Capture the cell that displays the provided text and extract its [X, Y] central coordinate. 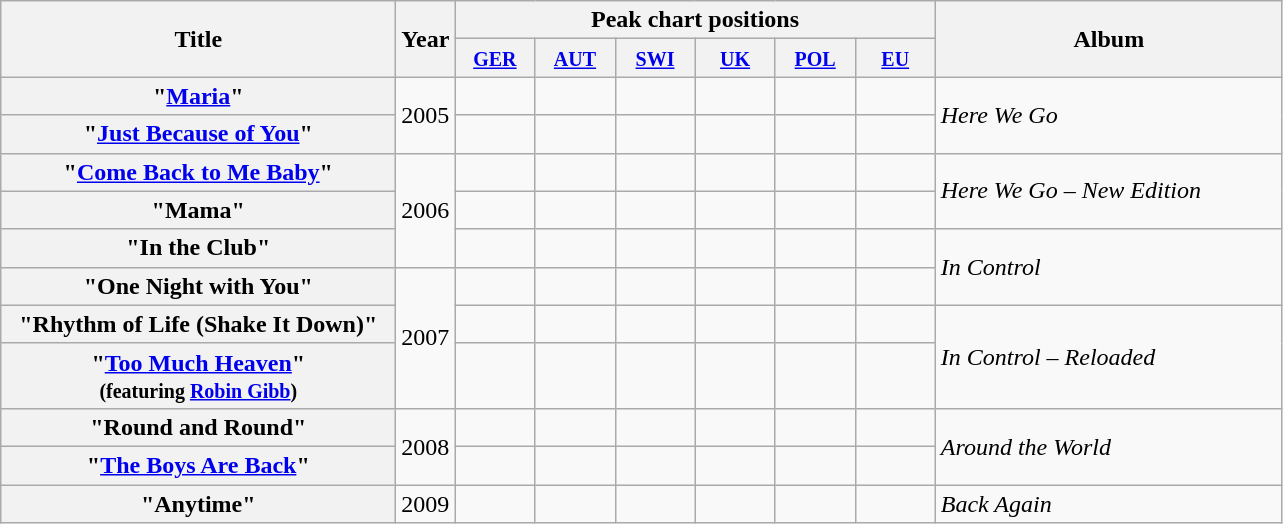
EU [895, 58]
POL [815, 58]
GER [495, 58]
Here We Go – New Edition [1108, 191]
SWI [655, 58]
2005 [426, 115]
"Rhythm of Life (Shake It Down)" [198, 324]
2009 [426, 503]
Year [426, 39]
"One Night with You" [198, 286]
Around the World [1108, 446]
Album [1108, 39]
"The Boys Are Back" [198, 465]
Here We Go [1108, 115]
"Mama" [198, 210]
AUT [575, 58]
2006 [426, 210]
"Anytime" [198, 503]
"In the Club" [198, 248]
"Round and Round" [198, 427]
Title [198, 39]
Peak chart positions [695, 20]
2007 [426, 338]
Back Again [1108, 503]
2008 [426, 446]
"Maria" [198, 96]
UK [735, 58]
"Just Because of You" [198, 134]
"Come Back to Me Baby" [198, 172]
"Too Much Heaven" (featuring Robin Gibb) [198, 376]
In Control – Reloaded [1108, 356]
In Control [1108, 267]
